Identify which cell holds the provided text, then report its (x, y) central coordinate. 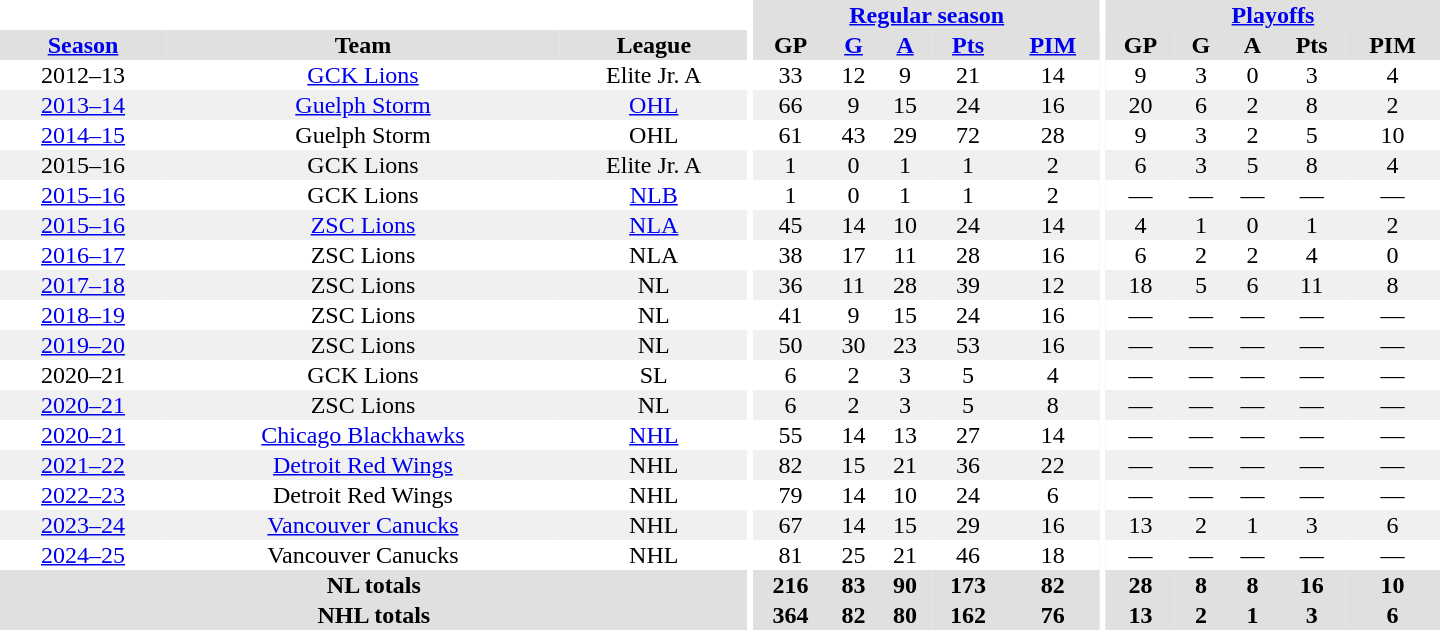
81 (790, 555)
61 (790, 135)
216 (790, 585)
2019–20 (83, 345)
20 (1140, 105)
25 (854, 555)
2018–19 (83, 315)
80 (905, 615)
50 (790, 345)
90 (905, 585)
22 (1052, 465)
2016–17 (83, 255)
79 (790, 495)
38 (790, 255)
67 (790, 525)
NHL totals (374, 615)
2022–23 (83, 495)
27 (968, 435)
43 (854, 135)
Regular season (926, 15)
17 (854, 255)
2021–22 (83, 465)
Chicago Blackhawks (363, 435)
76 (1052, 615)
NL totals (374, 585)
83 (854, 585)
2023–24 (83, 525)
23 (905, 345)
45 (790, 225)
33 (790, 75)
League (654, 45)
30 (854, 345)
2017–18 (83, 285)
Playoffs (1273, 15)
46 (968, 555)
39 (968, 285)
2014–15 (83, 135)
2013–14 (83, 105)
Team (363, 45)
173 (968, 585)
364 (790, 615)
2024–25 (83, 555)
NLB (654, 195)
55 (790, 435)
SL (654, 375)
72 (968, 135)
66 (790, 105)
53 (968, 345)
41 (790, 315)
162 (968, 615)
2012–13 (83, 75)
Season (83, 45)
